Locate the cell with the specified text and output its [X, Y] center coordinate. 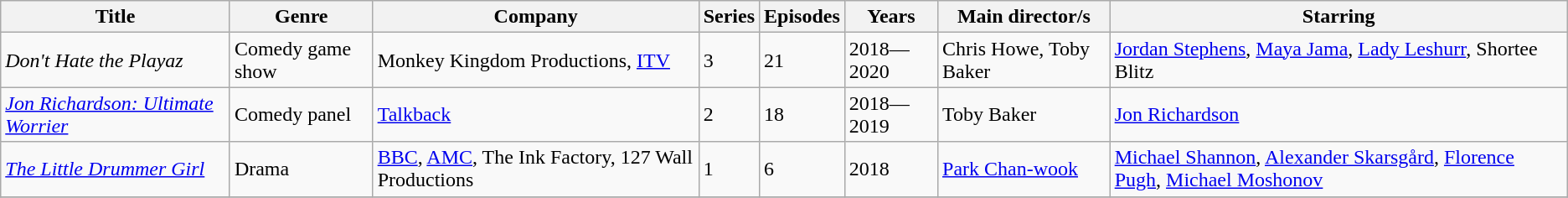
Drama [302, 169]
Genre [302, 17]
2018 [891, 169]
Comedy game show [302, 60]
Episodes [802, 17]
Talkback [536, 114]
Park Chan-wook [1024, 169]
Monkey Kingdom Productions, ITV [536, 60]
Jon Richardson: Ultimate Worrier [116, 114]
Comedy panel [302, 114]
Chris Howe, Toby Baker [1024, 60]
Company [536, 17]
2 [729, 114]
2018—2019 [891, 114]
1 [729, 169]
21 [802, 60]
Starring [1338, 17]
Toby Baker [1024, 114]
Main director/s [1024, 17]
Jon Richardson [1338, 114]
2018—2020 [891, 60]
Michael Shannon, Alexander Skarsgård, Florence Pugh, Michael Moshonov [1338, 169]
BBC, AMC, The Ink Factory, 127 Wall Productions [536, 169]
Series [729, 17]
Title [116, 17]
6 [802, 169]
The Little Drummer Girl [116, 169]
Don't Hate the Playaz [116, 60]
Years [891, 17]
3 [729, 60]
Jordan Stephens, Maya Jama, Lady Leshurr, Shortee Blitz [1338, 60]
18 [802, 114]
